Return [X, Y] of the center of cell containing provided text 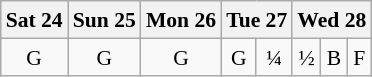
B [334, 56]
Wed 28 [332, 20]
Mon 26 [181, 20]
¼ [274, 56]
Tue 27 [256, 20]
Sat 24 [34, 20]
½ [306, 56]
Sun 25 [104, 20]
F [359, 56]
